Pinpoint the cell where the given text exists, returning its (x, y) midpoint coordinate. 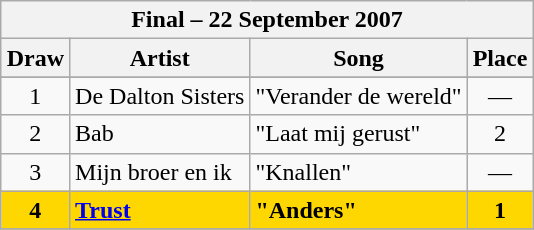
Bab (160, 134)
4 (35, 210)
"Anders" (358, 210)
Draw (35, 58)
Artist (160, 58)
De Dalton Sisters (160, 96)
Place (500, 58)
Final – 22 September 2007 (267, 20)
Song (358, 58)
Trust (160, 210)
3 (35, 172)
Mijn broer en ik (160, 172)
"Laat mij gerust" (358, 134)
"Verander de wereld" (358, 96)
"Knallen" (358, 172)
